Extract the [X, Y] coordinate from the center of the cell holding the provided text.  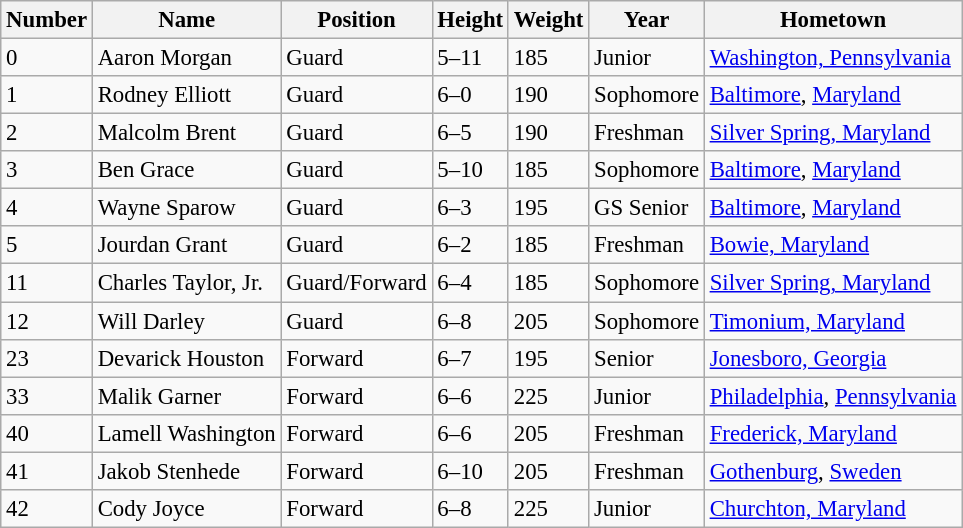
Name [186, 20]
Jourdan Grant [186, 245]
Malik Garner [186, 396]
0 [47, 58]
Year [647, 20]
Lamell Washington [186, 433]
11 [47, 283]
6–4 [470, 283]
Wayne Sparow [186, 208]
5–11 [470, 58]
Jakob Stenhede [186, 471]
Hometown [832, 20]
6–10 [470, 471]
3 [47, 170]
Washington, Pennsylvania [832, 58]
6–5 [470, 133]
Timonium, Maryland [832, 321]
Bowie, Maryland [832, 245]
5–10 [470, 170]
23 [47, 358]
42 [47, 509]
12 [47, 321]
Number [47, 20]
Senior [647, 358]
6–0 [470, 95]
Aaron Morgan [186, 58]
Gothenburg, Sweden [832, 471]
2 [47, 133]
Guard/Forward [356, 283]
5 [47, 245]
Position [356, 20]
Malcolm Brent [186, 133]
Cody Joyce [186, 509]
6–2 [470, 245]
6–7 [470, 358]
Churchton, Maryland [832, 509]
Jonesboro, Georgia [832, 358]
Will Darley [186, 321]
Philadelphia, Pennsylvania [832, 396]
40 [47, 433]
Rodney Elliott [186, 95]
Devarick Houston [186, 358]
6–3 [470, 208]
Height [470, 20]
Charles Taylor, Jr. [186, 283]
1 [47, 95]
GS Senior [647, 208]
Frederick, Maryland [832, 433]
4 [47, 208]
Ben Grace [186, 170]
41 [47, 471]
Weight [548, 20]
33 [47, 396]
